Return [X, Y] of the center of cell containing provided text 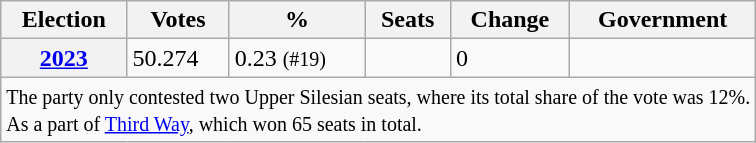
Government [662, 20]
Election [64, 20]
Seats [408, 20]
% [297, 20]
The party only contested two Upper Silesian seats, where its total share of the vote was 12%.As a part of Third Way, which won 65 seats in total. [378, 110]
Votes [178, 20]
2023 [64, 58]
50.274 [178, 58]
0.23 (#19) [297, 58]
Change [510, 20]
0 [510, 58]
